Search for the cell housing the specified text and yield its (X, Y) center coordinate. 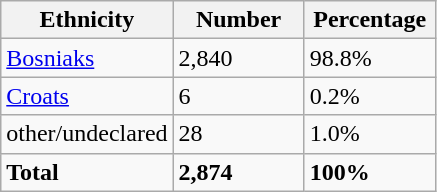
Ethnicity (87, 20)
98.8% (370, 58)
other/undeclared (87, 134)
Bosniaks (87, 58)
Percentage (370, 20)
1.0% (370, 134)
6 (238, 96)
Number (238, 20)
28 (238, 134)
Total (87, 172)
2,840 (238, 58)
Croats (87, 96)
100% (370, 172)
2,874 (238, 172)
0.2% (370, 96)
